Locate the cell with the specified text and output its (x, y) center coordinate. 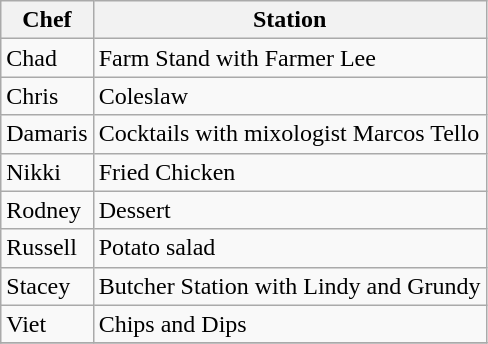
Chad (47, 58)
Chips and Dips (290, 324)
Chris (47, 96)
Russell (47, 248)
Potato salad (290, 248)
Coleslaw (290, 96)
Butcher Station with Lindy and Grundy (290, 286)
Viet (47, 324)
Farm Stand with Farmer Lee (290, 58)
Station (290, 20)
Rodney (47, 210)
Damaris (47, 134)
Dessert (290, 210)
Chef (47, 20)
Fried Chicken (290, 172)
Nikki (47, 172)
Stacey (47, 286)
Cocktails with mixologist Marcos Tello (290, 134)
